Provide the [x, y] coordinate of the cell's center where the given text is located.  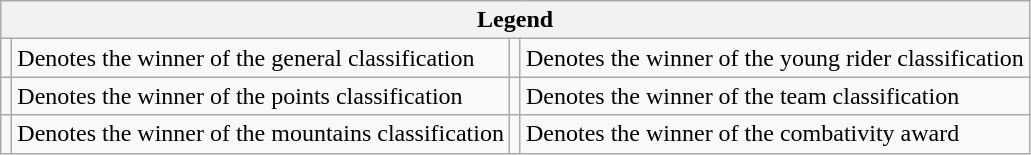
Denotes the winner of the points classification [261, 96]
Denotes the winner of the general classification [261, 58]
Denotes the winner of the young rider classification [774, 58]
Denotes the winner of the team classification [774, 96]
Denotes the winner of the mountains classification [261, 134]
Denotes the winner of the combativity award [774, 134]
Legend [516, 20]
